Scan for the cell matching the given text and deliver its (X, Y) coordinate at center. 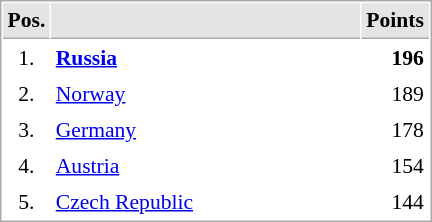
5. (26, 201)
Czech Republic (206, 201)
4. (26, 165)
Germany (206, 129)
3. (26, 129)
144 (396, 201)
Austria (206, 165)
Russia (206, 57)
189 (396, 93)
196 (396, 57)
Points (396, 21)
Pos. (26, 21)
154 (396, 165)
1. (26, 57)
2. (26, 93)
Norway (206, 93)
178 (396, 129)
